From the cell containing the given text, extract its center point as (X, Y) coordinate. 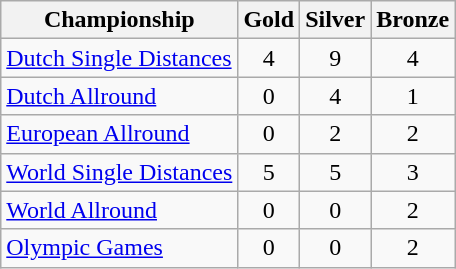
Gold (269, 20)
Silver (336, 20)
World Single Distances (120, 172)
Championship (120, 20)
Dutch Allround (120, 96)
World Allround (120, 210)
Bronze (413, 20)
Olympic Games (120, 248)
1 (413, 96)
Dutch Single Distances (120, 58)
3 (413, 172)
European Allround (120, 134)
9 (336, 58)
